Identify which cell holds the provided text, then report its (X, Y) central coordinate. 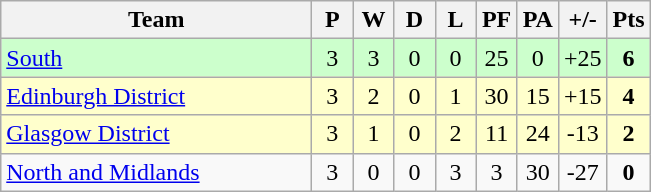
+15 (582, 96)
P (332, 20)
North and Midlands (156, 172)
24 (538, 134)
25 (496, 58)
-13 (582, 134)
South (156, 58)
L (456, 20)
Glasgow District (156, 134)
Pts (628, 20)
D (414, 20)
Team (156, 20)
15 (538, 96)
+25 (582, 58)
W (374, 20)
+/- (582, 20)
6 (628, 58)
4 (628, 96)
11 (496, 134)
-27 (582, 172)
PF (496, 20)
Edinburgh District (156, 96)
PA (538, 20)
